Find where the given text appears and provide that cell's center as [x, y] coordinate. 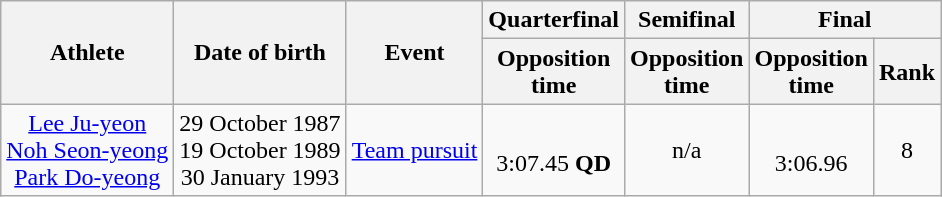
Team pursuit [414, 150]
Date of birth [260, 52]
3:07.45 QD [554, 150]
Athlete [88, 52]
Final [845, 20]
29 October 198719 October 198930 January 1993 [260, 150]
Lee Ju-yeonNoh Seon-yeongPark Do-yeong [88, 150]
Semifinal [687, 20]
Event [414, 52]
n/a [687, 150]
Rank [906, 72]
3:06.96 [811, 150]
Quarterfinal [554, 20]
8 [906, 150]
